Extract the (x, y) coordinate from the center of the cell holding the provided text.  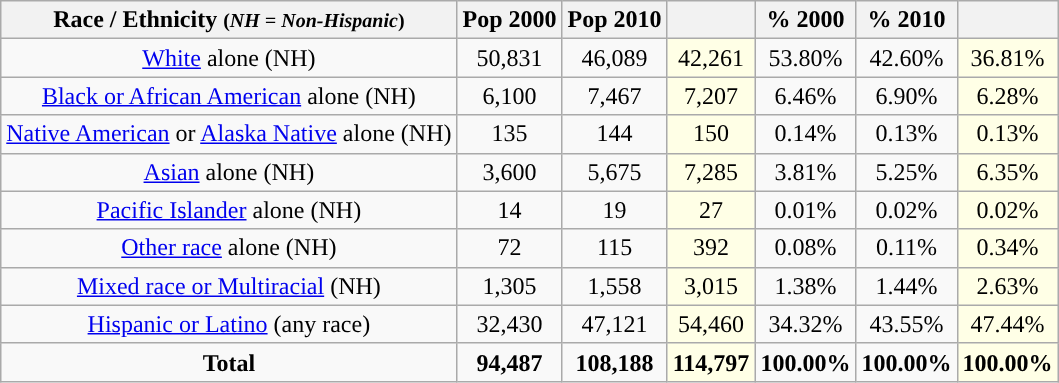
0.14% (806, 134)
5,675 (614, 172)
0.34% (1008, 248)
6.90% (906, 96)
7,285 (711, 172)
0.08% (806, 248)
6,100 (510, 96)
2.63% (1008, 286)
3.81% (806, 172)
135 (510, 134)
150 (711, 134)
115 (614, 248)
White alone (NH) (229, 58)
47.44% (1008, 324)
42,261 (711, 58)
94,487 (510, 362)
0.11% (906, 248)
50,831 (510, 58)
7,207 (711, 96)
% 2000 (806, 20)
72 (510, 248)
3,600 (510, 172)
6.35% (1008, 172)
1.44% (906, 286)
47,121 (614, 324)
7,467 (614, 96)
43.55% (906, 324)
5.25% (906, 172)
Total (229, 362)
Black or African American alone (NH) (229, 96)
1,305 (510, 286)
Race / Ethnicity (NH = Non-Hispanic) (229, 20)
144 (614, 134)
54,460 (711, 324)
27 (711, 210)
6.46% (806, 96)
1,558 (614, 286)
Native American or Alaska Native alone (NH) (229, 134)
Mixed race or Multiracial (NH) (229, 286)
19 (614, 210)
6.28% (1008, 96)
36.81% (1008, 58)
53.80% (806, 58)
Pop 2000 (510, 20)
% 2010 (906, 20)
Pacific Islander alone (NH) (229, 210)
Hispanic or Latino (any race) (229, 324)
1.38% (806, 286)
14 (510, 210)
392 (711, 248)
114,797 (711, 362)
32,430 (510, 324)
Pop 2010 (614, 20)
0.01% (806, 210)
108,188 (614, 362)
3,015 (711, 286)
34.32% (806, 324)
42.60% (906, 58)
Asian alone (NH) (229, 172)
46,089 (614, 58)
Other race alone (NH) (229, 248)
